Return (x, y) of the center of cell containing provided text 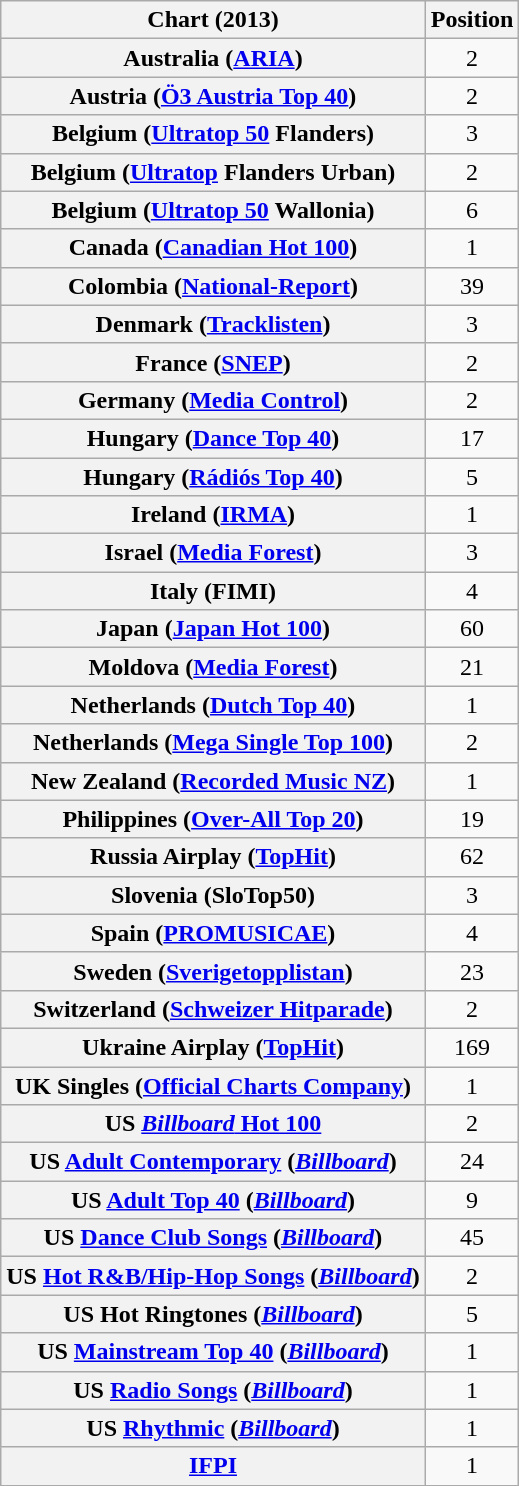
New Zealand (Recorded Music NZ) (213, 781)
IFPI (213, 1466)
Ukraine Airplay (TopHit) (213, 1047)
Spain (PROMUSICAE) (213, 933)
6 (472, 210)
45 (472, 1238)
Australia (ARIA) (213, 58)
62 (472, 857)
60 (472, 629)
Position (472, 20)
US Billboard Hot 100 (213, 1124)
Chart (2013) (213, 20)
Italy (FIMI) (213, 591)
9 (472, 1200)
Slovenia (SloTop50) (213, 895)
Sweden (Sverigetopplistan) (213, 971)
Austria (Ö3 Austria Top 40) (213, 96)
17 (472, 438)
US Hot R&B/Hip-Hop Songs (Billboard) (213, 1276)
Philippines (Over-All Top 20) (213, 819)
Netherlands (Mega Single Top 100) (213, 743)
Russia Airplay (TopHit) (213, 857)
23 (472, 971)
Belgium (Ultratop 50 Wallonia) (213, 210)
21 (472, 667)
US Dance Club Songs (Billboard) (213, 1238)
Belgium (Ultratop Flanders Urban) (213, 172)
Denmark (Tracklisten) (213, 324)
US Adult Contemporary (Billboard) (213, 1162)
Japan (Japan Hot 100) (213, 629)
US Rhythmic (Billboard) (213, 1428)
UK Singles (Official Charts Company) (213, 1085)
France (SNEP) (213, 362)
Canada (Canadian Hot 100) (213, 248)
Israel (Media Forest) (213, 553)
Hungary (Dance Top 40) (213, 438)
39 (472, 286)
Netherlands (Dutch Top 40) (213, 705)
US Adult Top 40 (Billboard) (213, 1200)
24 (472, 1162)
US Hot Ringtones (Billboard) (213, 1314)
Moldova (Media Forest) (213, 667)
Germany (Media Control) (213, 400)
19 (472, 819)
Switzerland (Schweizer Hitparade) (213, 1009)
Belgium (Ultratop 50 Flanders) (213, 134)
US Radio Songs (Billboard) (213, 1390)
Colombia (National-Report) (213, 286)
Hungary (Rádiós Top 40) (213, 477)
169 (472, 1047)
US Mainstream Top 40 (Billboard) (213, 1352)
Ireland (IRMA) (213, 515)
